Return [X, Y] of the center of cell containing provided text 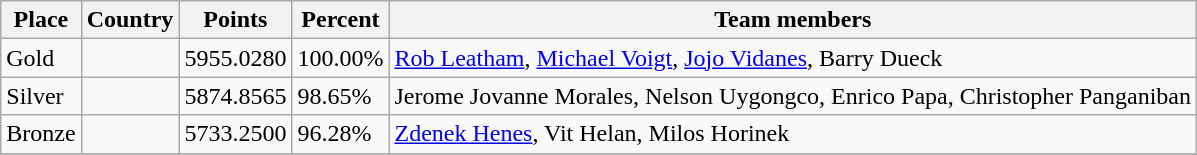
Team members [793, 20]
Points [236, 20]
5955.0280 [236, 58]
5733.2500 [236, 134]
98.65% [340, 96]
Silver [41, 96]
Gold [41, 58]
96.28% [340, 134]
Jerome Jovanne Morales, Nelson Uygongco, Enrico Papa, Christopher Panganiban [793, 96]
Country [130, 20]
Place [41, 20]
Bronze [41, 134]
Zdenek Henes, Vit Helan, Milos Horinek [793, 134]
Rob Leatham, Michael Voigt, Jojo Vidanes, Barry Dueck [793, 58]
Percent [340, 20]
100.00% [340, 58]
5874.8565 [236, 96]
